For the text-containing cell, return its midpoint in (X, Y) coordinate format. 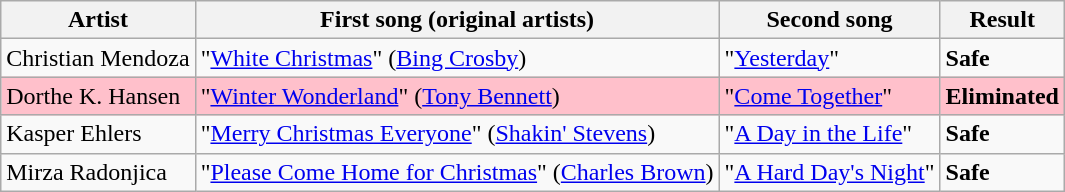
"A Hard Day's Night" (830, 172)
"Please Come Home for Christmas" (Charles Brown) (457, 172)
Eliminated (1002, 96)
"Merry Christmas Everyone" (Shakin' Stevens) (457, 134)
Result (1002, 20)
"A Day in the Life" (830, 134)
"Winter Wonderland" (Tony Bennett) (457, 96)
"Yesterday" (830, 58)
Dorthe K. Hansen (98, 96)
"White Christmas" (Bing Crosby) (457, 58)
"Come Together" (830, 96)
Christian Mendoza (98, 58)
Kasper Ehlers (98, 134)
Mirza Radonjica (98, 172)
Second song (830, 20)
Artist (98, 20)
First song (original artists) (457, 20)
